From the cell containing the given text, extract its center point as [x, y] coordinate. 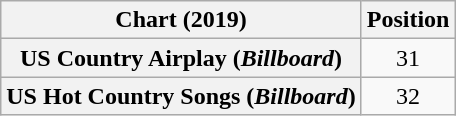
31 [408, 58]
Chart (2019) [181, 20]
32 [408, 96]
US Hot Country Songs (Billboard) [181, 96]
US Country Airplay (Billboard) [181, 58]
Position [408, 20]
